Determine the (X, Y) coordinate at the center of the cell enclosing the given text.  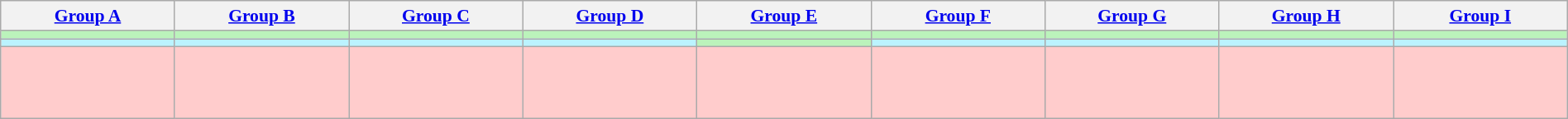
Group I (1480, 16)
Group E (784, 16)
Group A (88, 16)
Group F (958, 16)
Group D (610, 16)
Group C (436, 16)
Group H (1306, 16)
Group B (261, 16)
Group G (1132, 16)
